Search for the cell housing the specified text and yield its [X, Y] center coordinate. 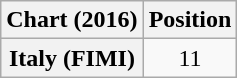
Italy (FIMI) [72, 58]
Position [190, 20]
11 [190, 58]
Chart (2016) [72, 20]
